Provide the [X, Y] coordinate of the cell's center where the given text is located.  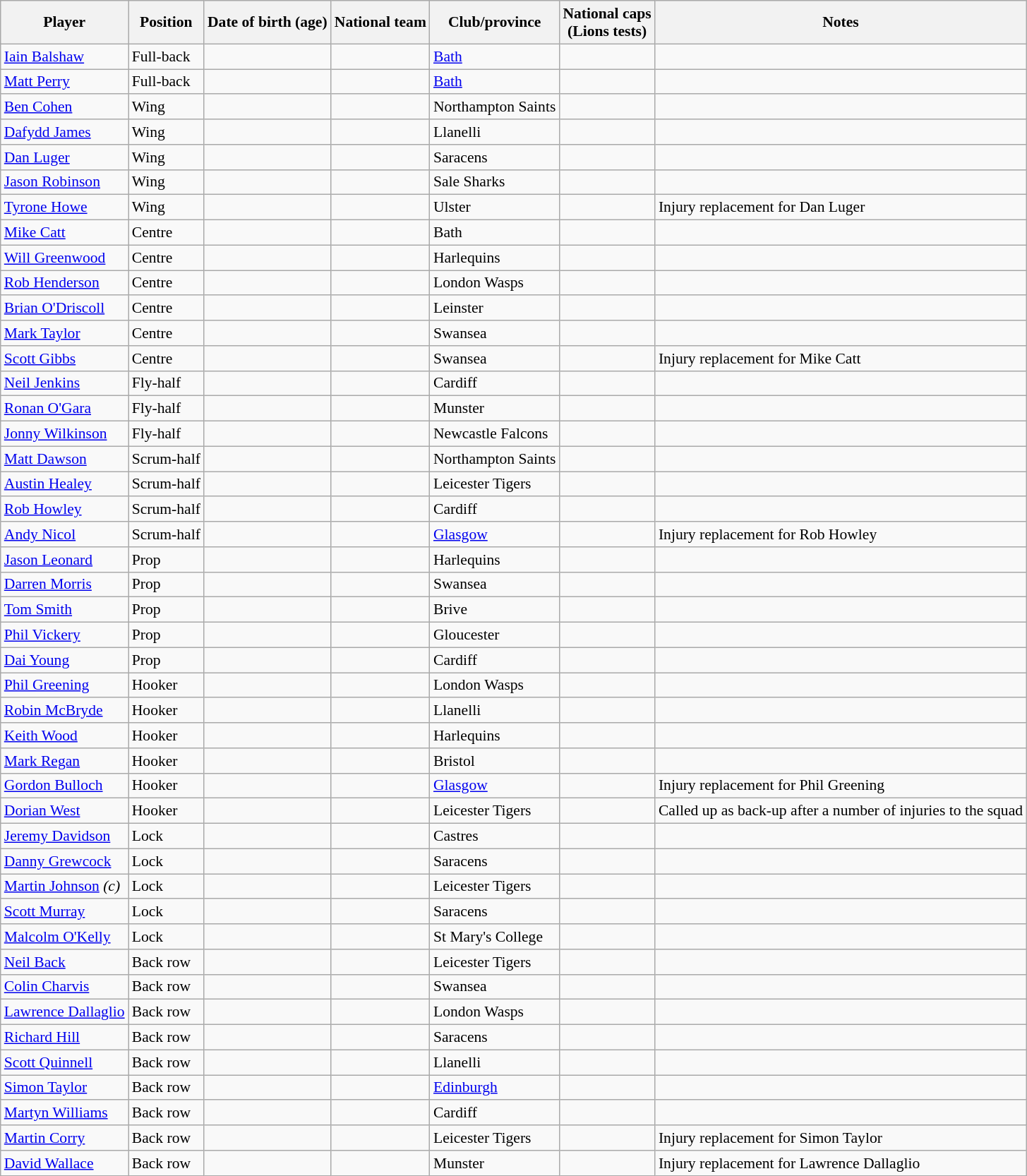
Dan Luger [65, 157]
Dorian West [65, 811]
David Wallace [65, 1163]
Castres [494, 836]
Sale Sharks [494, 182]
Will Greenwood [65, 258]
Scott Gibbs [65, 359]
Called up as back-up after a number of injuries to the squad [841, 811]
Scott Murray [65, 912]
Mike Catt [65, 233]
Keith Wood [65, 736]
Lawrence Dallaglio [65, 1012]
Richard Hill [65, 1038]
Rob Henderson [65, 283]
Position [167, 23]
Injury replacement for Simon Taylor [841, 1138]
Ulster [494, 208]
Gordon Bulloch [65, 786]
Robin McBryde [65, 711]
Darren Morris [65, 584]
Brive [494, 610]
Jeremy Davidson [65, 836]
Jonny Wilkinson [65, 434]
Phil Vickery [65, 635]
Mark Taylor [65, 333]
Injury replacement for Mike Catt [841, 359]
Brian O'Driscoll [65, 308]
Danny Grewcock [65, 861]
Ben Cohen [65, 107]
Injury replacement for Phil Greening [841, 786]
Leinster [494, 308]
Injury replacement for Lawrence Dallaglio [841, 1163]
Colin Charvis [65, 987]
Injury replacement for Dan Luger [841, 208]
Edinburgh [494, 1088]
Player [65, 23]
Rob Howley [65, 510]
St Mary's College [494, 937]
Date of birth (age) [268, 23]
Newcastle Falcons [494, 434]
Andy Nicol [65, 534]
Austin Healey [65, 484]
Tyrone Howe [65, 208]
National caps(Lions tests) [607, 23]
Martyn Williams [65, 1113]
Club/province [494, 23]
Phil Greening [65, 685]
Matt Dawson [65, 459]
Bristol [494, 761]
Dafydd James [65, 132]
Martin Johnson (c) [65, 887]
Scott Quinnell [65, 1062]
National team [380, 23]
Gloucester [494, 635]
Matt Perry [65, 82]
Notes [841, 23]
Neil Jenkins [65, 383]
Jason Robinson [65, 182]
Simon Taylor [65, 1088]
Tom Smith [65, 610]
Martin Corry [65, 1138]
Malcolm O'Kelly [65, 937]
Neil Back [65, 962]
Mark Regan [65, 761]
Jason Leonard [65, 560]
Dai Young [65, 660]
Injury replacement for Rob Howley [841, 534]
Iain Balshaw [65, 56]
Ronan O'Gara [65, 409]
